Return the (X, Y) coordinate for the center point of the cell that contains the specified text.  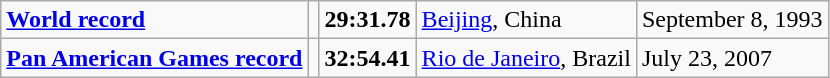
Beijing, China (526, 20)
29:31.78 (368, 20)
World record (154, 20)
Rio de Janeiro, Brazil (526, 58)
Pan American Games record (154, 58)
September 8, 1993 (732, 20)
32:54.41 (368, 58)
July 23, 2007 (732, 58)
